Search for the cell housing the specified text and yield its [x, y] center coordinate. 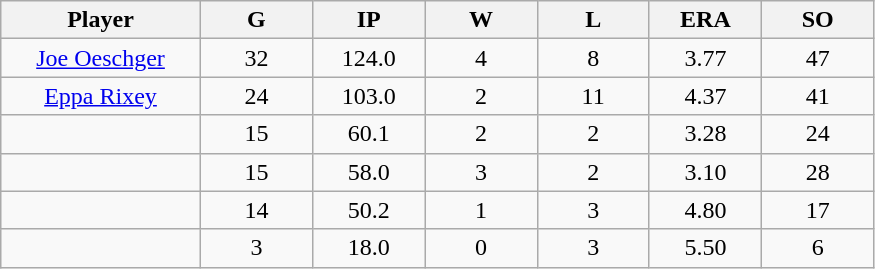
3.77 [705, 58]
5.50 [705, 248]
6 [818, 248]
3.28 [705, 134]
Eppa Rixey [101, 96]
3.10 [705, 172]
14 [256, 210]
4 [481, 58]
8 [593, 58]
32 [256, 58]
124.0 [369, 58]
18.0 [369, 248]
103.0 [369, 96]
28 [818, 172]
IP [369, 20]
11 [593, 96]
50.2 [369, 210]
Player [101, 20]
SO [818, 20]
58.0 [369, 172]
W [481, 20]
Joe Oeschger [101, 58]
47 [818, 58]
17 [818, 210]
4.80 [705, 210]
41 [818, 96]
4.37 [705, 96]
L [593, 20]
1 [481, 210]
G [256, 20]
0 [481, 248]
ERA [705, 20]
60.1 [369, 134]
